Identify which cell holds the provided text, then report its [X, Y] central coordinate. 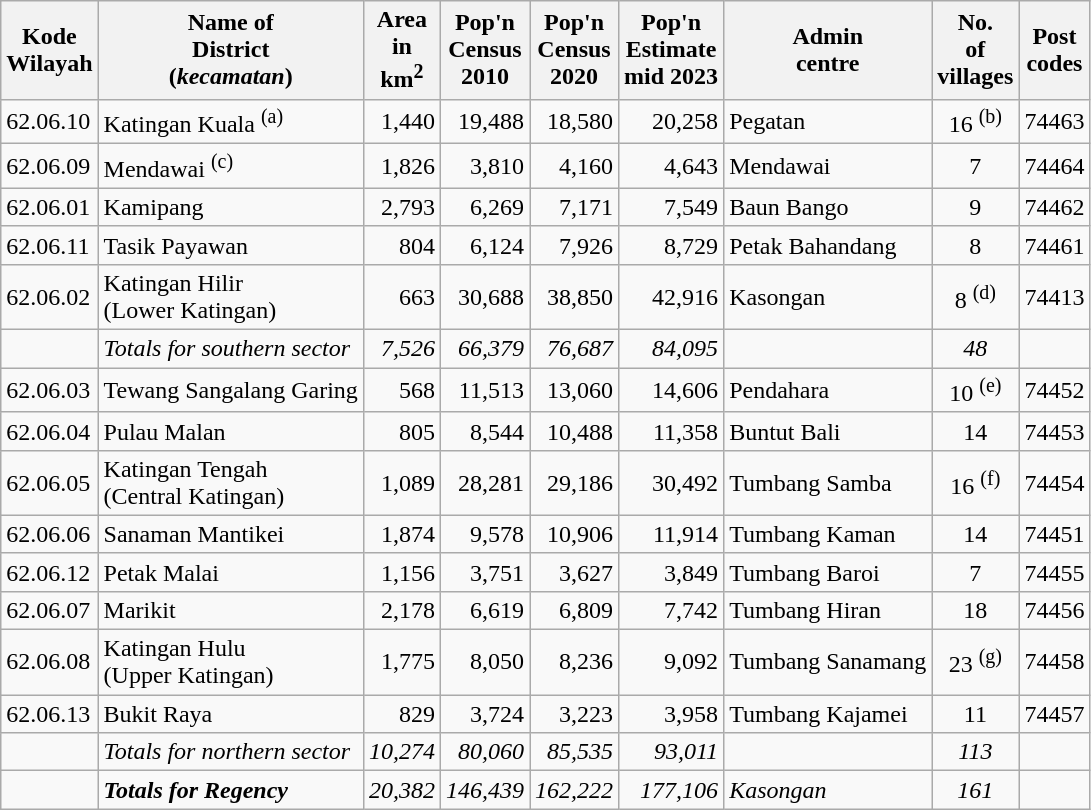
Katingan Hilir (Lower Katingan) [230, 298]
48 [976, 349]
Totals for Regency [230, 790]
805 [402, 431]
18 [976, 610]
9 [976, 207]
10,488 [574, 431]
663 [402, 298]
20,382 [402, 790]
8,236 [574, 662]
3,223 [574, 714]
62.06.04 [50, 431]
3,627 [574, 572]
Mendawai [828, 166]
Baun Bango [828, 207]
Katingan Hulu (Upper Katingan) [230, 662]
74451 [1054, 534]
Name ofDistrict(kecamatan) [230, 50]
2,178 [402, 610]
74464 [1054, 166]
28,281 [484, 482]
1,826 [402, 166]
6,124 [484, 245]
76,687 [574, 349]
11,914 [672, 534]
146,439 [484, 790]
162,222 [574, 790]
74462 [1054, 207]
13,060 [574, 390]
93,011 [672, 752]
62.06.03 [50, 390]
3,751 [484, 572]
Pendahara [828, 390]
11,513 [484, 390]
Pop'nCensus2010 [484, 50]
1,874 [402, 534]
8 [976, 245]
7,926 [574, 245]
3,958 [672, 714]
74454 [1054, 482]
20,258 [672, 122]
10,906 [574, 534]
9,578 [484, 534]
74413 [1054, 298]
161 [976, 790]
74455 [1054, 572]
74457 [1054, 714]
85,535 [574, 752]
74461 [1054, 245]
62.06.01 [50, 207]
Petak Bahandang [828, 245]
42,916 [672, 298]
1,089 [402, 482]
74458 [1054, 662]
Kode Wilayah [50, 50]
Totals for southern sector [230, 349]
62.06.11 [50, 245]
14,606 [672, 390]
8 (d) [976, 298]
1,156 [402, 572]
7,171 [574, 207]
62.06.12 [50, 572]
3,810 [484, 166]
Buntut Bali [828, 431]
30,688 [484, 298]
62.06.02 [50, 298]
829 [402, 714]
9,092 [672, 662]
Tewang Sangalang Garing [230, 390]
Katingan Kuala (a) [230, 122]
1,775 [402, 662]
74453 [1054, 431]
4,160 [574, 166]
Totals for northern sector [230, 752]
Petak Malai [230, 572]
Area in km2 [402, 50]
113 [976, 752]
74463 [1054, 122]
Marikit [230, 610]
Katingan Tengah (Central Katingan) [230, 482]
80,060 [484, 752]
62.06.07 [50, 610]
Kamipang [230, 207]
Pop'nEstimatemid 2023 [672, 50]
10 (e) [976, 390]
2,793 [402, 207]
38,850 [574, 298]
Tumbang Kajamei [828, 714]
177,106 [672, 790]
11,358 [672, 431]
Pop'nCensus2020 [574, 50]
84,095 [672, 349]
10,274 [402, 752]
Tumbang Baroi [828, 572]
568 [402, 390]
74452 [1054, 390]
8,544 [484, 431]
Postcodes [1054, 50]
62.06.13 [50, 714]
23 (g) [976, 662]
Pegatan [828, 122]
8,050 [484, 662]
3,849 [672, 572]
804 [402, 245]
Mendawai (c) [230, 166]
Tumbang Kaman [828, 534]
7,742 [672, 610]
4,643 [672, 166]
No.ofvillages [976, 50]
66,379 [484, 349]
3,724 [484, 714]
62.06.06 [50, 534]
62.06.05 [50, 482]
11 [976, 714]
16 (b) [976, 122]
16 (f) [976, 482]
62.06.08 [50, 662]
Tumbang Sanamang [828, 662]
29,186 [574, 482]
8,729 [672, 245]
62.06.09 [50, 166]
6,619 [484, 610]
7,526 [402, 349]
Tasik Payawan [230, 245]
6,809 [574, 610]
Tumbang Samba [828, 482]
Bukit Raya [230, 714]
62.06.10 [50, 122]
18,580 [574, 122]
Sanaman Mantikei [230, 534]
Tumbang Hiran [828, 610]
7,549 [672, 207]
Pulau Malan [230, 431]
Admincentre [828, 50]
1,440 [402, 122]
6,269 [484, 207]
19,488 [484, 122]
74456 [1054, 610]
30,492 [672, 482]
